Determine the [X, Y] coordinate at the center of the cell enclosing the given text.  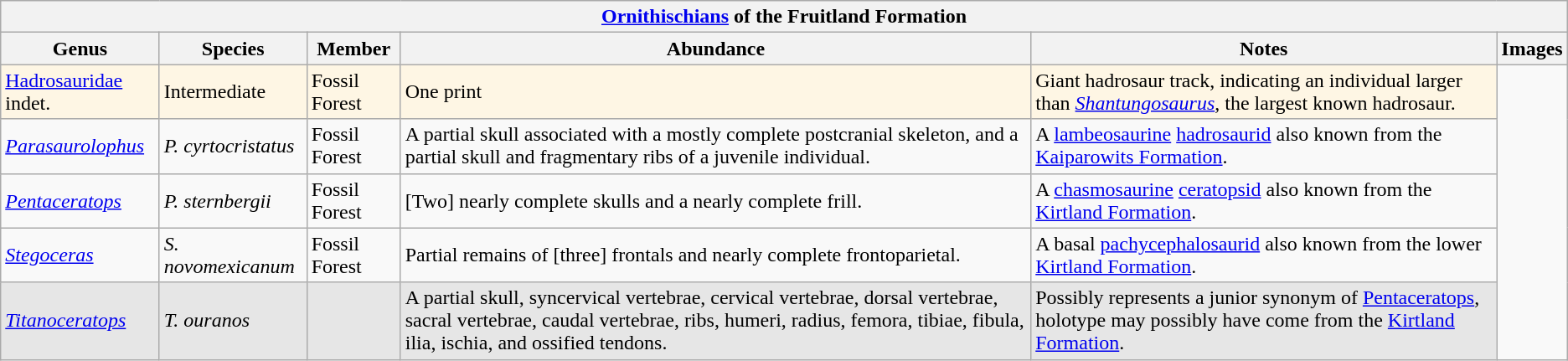
Ornithischians of the Fruitland Formation [784, 17]
Abundance [715, 49]
S. novomexicanum [233, 255]
Partial remains of [three] frontals and nearly complete frontoparietal. [715, 255]
Notes [1264, 49]
A chasmosaurine ceratopsid also known from the Kirtland Formation. [1264, 201]
A basal pachycephalosaurid also known from the lower Kirtland Formation. [1264, 255]
Images [1532, 49]
P. sternbergii [233, 201]
Member [353, 49]
Intermediate [233, 92]
Titanoceratops [80, 321]
A partial skull associated with a mostly complete postcranial skeleton, and a partial skull and fragmentary ribs of a juvenile individual. [715, 146]
Species [233, 49]
P. cyrtocristatus [233, 146]
Parasaurolophus [80, 146]
Possibly represents a junior synonym of Pentaceratops, holotype may possibly have come from the Kirtland Formation. [1264, 321]
T. ouranos [233, 321]
One print [715, 92]
Giant hadrosaur track, indicating an individual larger than Shantungosaurus, the largest known hadrosaur. [1264, 92]
Genus [80, 49]
A lambeosaurine hadrosaurid also known from the Kaiparowits Formation. [1264, 146]
Pentaceratops [80, 201]
[Two] nearly complete skulls and a nearly complete frill. [715, 201]
Hadrosauridae indet. [80, 92]
Stegoceras [80, 255]
